Detect which cell encompasses the target text, then output its [x, y] center coordinate. 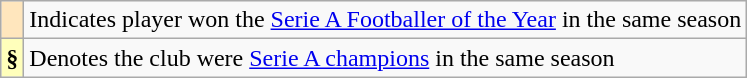
§ [12, 58]
Indicates player won the Serie A Footballer of the Year in the same season [386, 20]
Denotes the club were Serie A champions in the same season [386, 58]
